Locate the cell with the specified text and output its (x, y) center coordinate. 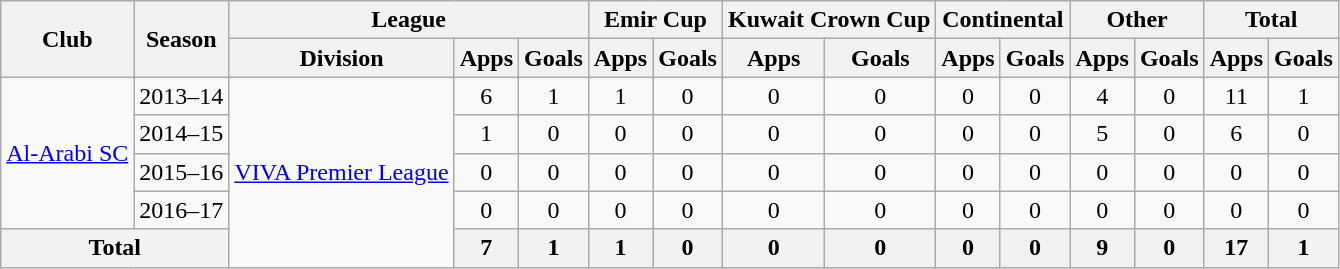
17 (1236, 248)
7 (486, 248)
11 (1236, 96)
2013–14 (182, 96)
2016–17 (182, 210)
Division (342, 58)
Continental (1003, 20)
Other (1137, 20)
2014–15 (182, 134)
2015–16 (182, 172)
4 (1102, 96)
Club (68, 39)
Kuwait Crown Cup (828, 20)
VIVA Premier League (342, 172)
5 (1102, 134)
Emir Cup (655, 20)
League (408, 20)
9 (1102, 248)
Season (182, 39)
Al-Arabi SC (68, 153)
